Search for the cell housing the specified text and yield its (X, Y) center coordinate. 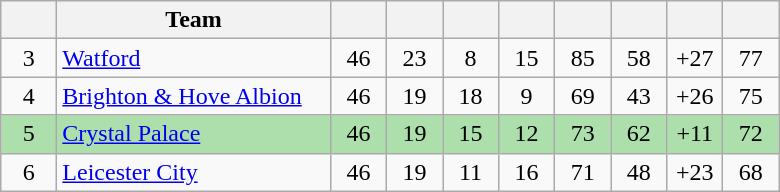
+23 (695, 172)
72 (751, 134)
69 (583, 96)
Leicester City (194, 172)
6 (29, 172)
11 (470, 172)
48 (639, 172)
Watford (194, 58)
9 (527, 96)
8 (470, 58)
43 (639, 96)
4 (29, 96)
18 (470, 96)
+11 (695, 134)
23 (414, 58)
Brighton & Hove Albion (194, 96)
71 (583, 172)
85 (583, 58)
58 (639, 58)
+26 (695, 96)
Crystal Palace (194, 134)
16 (527, 172)
5 (29, 134)
68 (751, 172)
62 (639, 134)
73 (583, 134)
3 (29, 58)
75 (751, 96)
77 (751, 58)
+27 (695, 58)
12 (527, 134)
Team (194, 20)
